Return (x, y) of the center of cell containing provided text 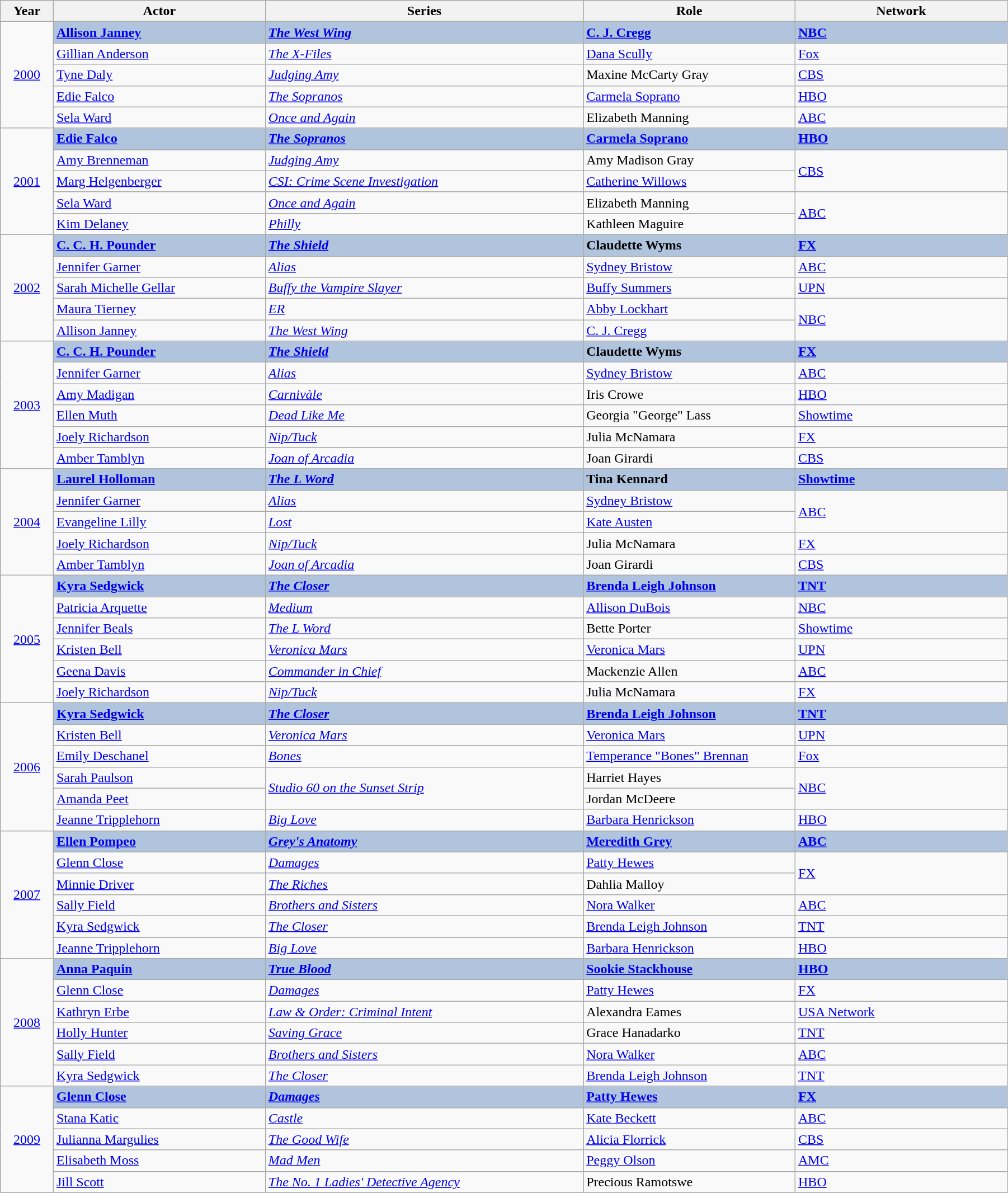
Amy Madigan (159, 394)
2002 (27, 287)
2001 (27, 181)
Studio 60 on the Sunset Strip (424, 788)
CSI: Crime Scene Investigation (424, 181)
Kate Beckett (689, 1118)
Kim Delaney (159, 224)
The Good Wife (424, 1139)
Grey's Anatomy (424, 841)
Sarah Paulson (159, 777)
Mad Men (424, 1161)
Alicia Florrick (689, 1139)
Year (27, 11)
Minnie Driver (159, 884)
Maxine McCarty Gray (689, 75)
Emily Deschanel (159, 756)
Amanda Peet (159, 799)
Alexandra Eames (689, 1012)
Series (424, 11)
2009 (27, 1139)
Tyne Daly (159, 75)
2004 (27, 522)
Dana Scully (689, 54)
Catherine Willows (689, 181)
2000 (27, 75)
Sookie Stackhouse (689, 969)
True Blood (424, 969)
Saving Grace (424, 1033)
Medium (424, 607)
The X-Files (424, 54)
Harriet Hayes (689, 777)
Mackenzie Allen (689, 671)
Anna Paquin (159, 969)
Philly (424, 224)
The No. 1 Ladies' Detective Agency (424, 1182)
2007 (27, 894)
Kathryn Erbe (159, 1012)
Castle (424, 1118)
Kathleen Maguire (689, 224)
Precious Ramotswe (689, 1182)
USA Network (902, 1012)
Grace Hanadarko (689, 1033)
Geena Davis (159, 671)
Commander in Chief (424, 671)
Julianna Margulies (159, 1139)
2008 (27, 1022)
Network (902, 11)
Maura Tierney (159, 309)
Law & Order: Criminal Intent (424, 1012)
Abby Lockhart (689, 309)
Temperance "Bones" Brennan (689, 756)
Jennifer Beals (159, 629)
Buffy the Vampire Slayer (424, 288)
Buffy Summers (689, 288)
Amy Madison Gray (689, 160)
2003 (27, 405)
Ellen Pompeo (159, 841)
Jordan McDeere (689, 799)
Allison DuBois (689, 607)
Holly Hunter (159, 1033)
2005 (27, 639)
Patricia Arquette (159, 607)
Carnivàle (424, 394)
ER (424, 309)
Elisabeth Moss (159, 1161)
Role (689, 11)
Bones (424, 756)
Tina Kennard (689, 479)
Iris Crowe (689, 394)
The Riches (424, 884)
Actor (159, 11)
Lost (424, 522)
Amy Brenneman (159, 160)
AMC (902, 1161)
Ellen Muth (159, 416)
Jill Scott (159, 1182)
2006 (27, 767)
Dahlia Malloy (689, 884)
Evangeline Lilly (159, 522)
Peggy Olson (689, 1161)
Meredith Grey (689, 841)
Dead Like Me (424, 416)
Marg Helgenberger (159, 181)
Georgia "George" Lass (689, 416)
Kate Austen (689, 522)
Laurel Holloman (159, 479)
Gillian Anderson (159, 54)
Stana Katic (159, 1118)
Sarah Michelle Gellar (159, 288)
Bette Porter (689, 629)
